Provide the (x, y) coordinate of the cell's center where the given text is located.  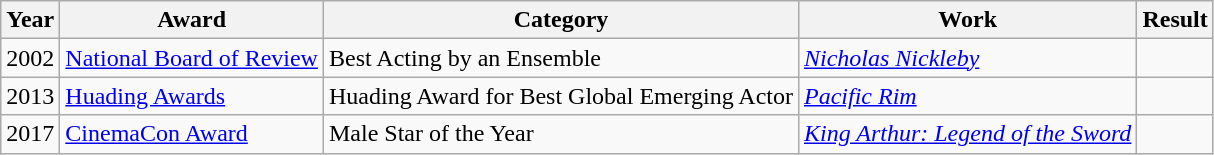
Huading Awards (192, 96)
Year (30, 20)
2017 (30, 134)
Best Acting by an Ensemble (560, 58)
2002 (30, 58)
National Board of Review (192, 58)
CinemaCon Award (192, 134)
Male Star of the Year (560, 134)
Nicholas Nickleby (967, 58)
Result (1175, 20)
2013 (30, 96)
Huading Award for Best Global Emerging Actor (560, 96)
Work (967, 20)
King Arthur: Legend of the Sword (967, 134)
Award (192, 20)
Pacific Rim (967, 96)
Category (560, 20)
